Provide the (X, Y) coordinate of the cell's center where the given text is located.  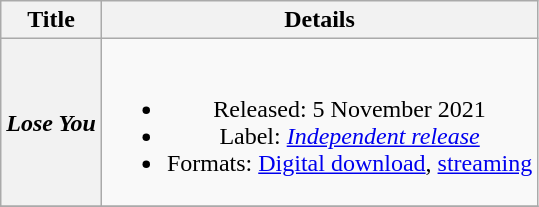
Lose You (52, 122)
Details (319, 20)
Released: 5 November 2021Label: Independent releaseFormats: Digital download, streaming (319, 122)
Title (52, 20)
